From the cell containing the given text, extract its center point as [X, Y] coordinate. 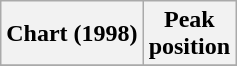
Chart (1998) [72, 34]
Peakposition [189, 34]
